Return [X, Y] of the center of cell containing provided text 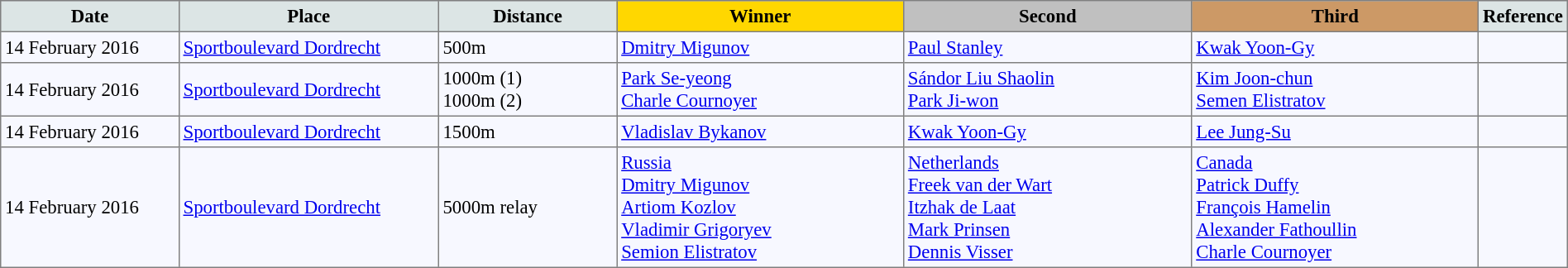
Sándor Liu Shaolin Park Ji-won [1048, 89]
Winner [761, 17]
RussiaDmitry MigunovArtiom KozlovVladimir GrigoryevSemion Elistratov [761, 208]
Date [90, 17]
Park Se-yeong Charle Cournoyer [761, 89]
NetherlandsFreek van der WartItzhak de LaatMark PrinsenDennis Visser [1048, 208]
1500m [528, 132]
Lee Jung-Su [1335, 132]
5000m relay [528, 208]
Dmitry Migunov [761, 47]
Kim Joon-chun Semen Elistratov [1335, 89]
1000m (1) 1000m (2) [528, 89]
Paul Stanley [1048, 47]
Distance [528, 17]
500m [528, 47]
Second [1048, 17]
CanadaPatrick DuffyFrançois HamelinAlexander FathoullinCharle Cournoyer [1335, 208]
Vladislav Bykanov [761, 132]
Place [308, 17]
Reference [1523, 17]
Third [1335, 17]
